Provide the (X, Y) coordinate of the cell's center where the given text is located.  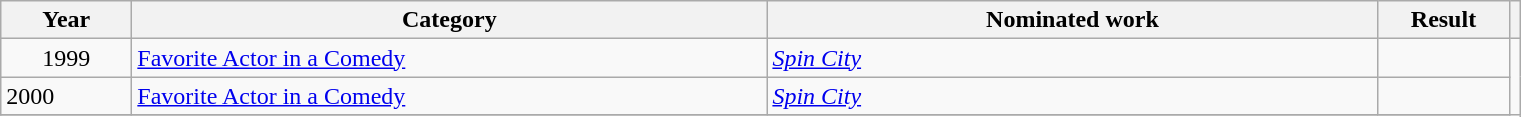
Nominated work (1072, 20)
2000 (66, 96)
Year (66, 20)
Category (450, 20)
1999 (66, 58)
Result (1444, 20)
